Output the (X, Y) coordinate of the center of the cell containing the given text.  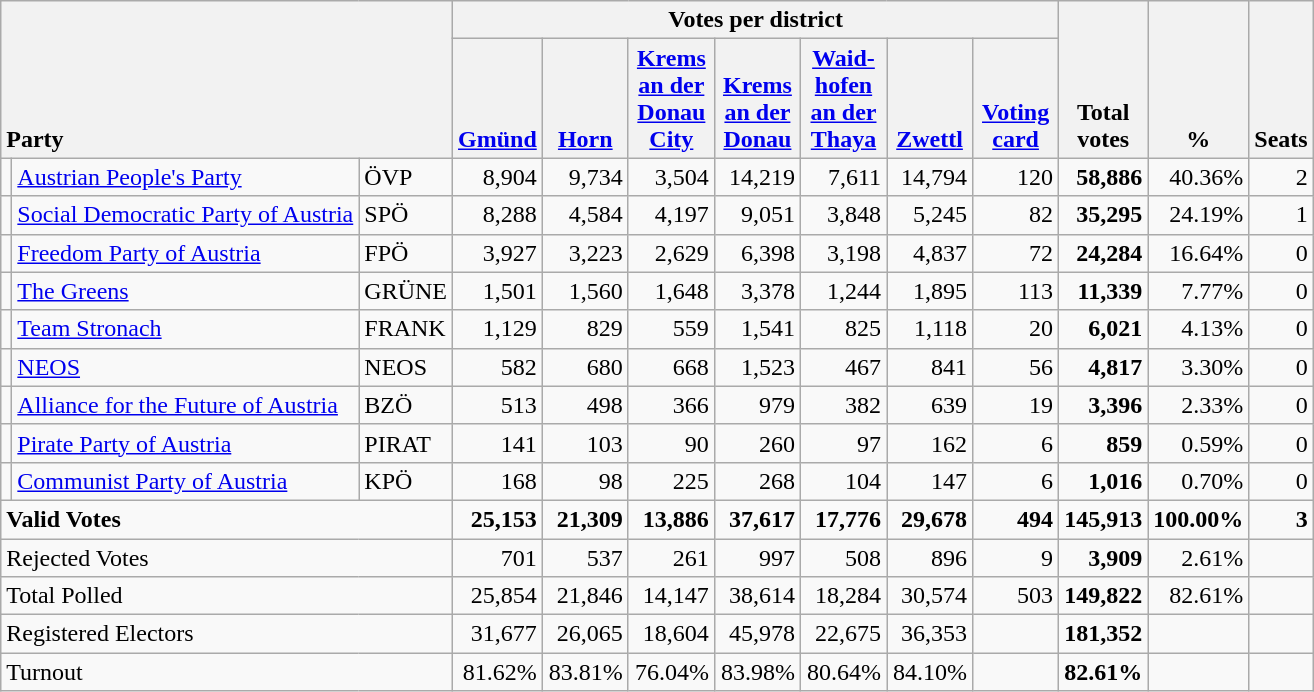
3.30% (1198, 367)
4,817 (1104, 367)
Turnout (227, 672)
82 (1016, 215)
90 (671, 443)
7.77% (1198, 291)
3,927 (498, 253)
9 (1016, 557)
825 (843, 329)
37,617 (757, 519)
4,584 (585, 215)
21,309 (585, 519)
829 (585, 329)
149,822 (1104, 596)
680 (585, 367)
2,629 (671, 253)
Gmünd (498, 98)
36,353 (930, 634)
1,244 (843, 291)
3,396 (1104, 405)
494 (1016, 519)
6,398 (757, 253)
80.64% (843, 672)
537 (585, 557)
1,523 (757, 367)
18,284 (843, 596)
PIRAT (406, 443)
181,352 (1104, 634)
14,219 (757, 177)
2.33% (1198, 405)
Totalvotes (1104, 80)
58,886 (1104, 177)
168 (498, 481)
24.19% (1198, 215)
1,129 (498, 329)
559 (671, 329)
503 (1016, 596)
14,147 (671, 596)
BZÖ (406, 405)
Registered Electors (227, 634)
6,021 (1104, 329)
83.81% (585, 672)
16.64% (1198, 253)
1,541 (757, 329)
141 (498, 443)
Kremsan derDonauCity (671, 98)
9,051 (757, 215)
4,197 (671, 215)
582 (498, 367)
1,560 (585, 291)
Horn (585, 98)
3,848 (843, 215)
979 (757, 405)
2.61% (1198, 557)
104 (843, 481)
896 (930, 557)
100.00% (1198, 519)
FRANK (406, 329)
701 (498, 557)
Pirate Party of Austria (186, 443)
225 (671, 481)
8,904 (498, 177)
8,288 (498, 215)
3,504 (671, 177)
19 (1016, 405)
Seats (1281, 80)
Total Polled (227, 596)
Valid Votes (227, 519)
Rejected Votes (227, 557)
72 (1016, 253)
Alliance for the Future of Austria (186, 405)
Freedom Party of Austria (186, 253)
ÖVP (406, 177)
382 (843, 405)
56 (1016, 367)
22,675 (843, 634)
13,886 (671, 519)
7,611 (843, 177)
1 (1281, 215)
35,295 (1104, 215)
4.13% (1198, 329)
The Greens (186, 291)
3 (1281, 519)
162 (930, 443)
11,339 (1104, 291)
1,648 (671, 291)
145,913 (1104, 519)
508 (843, 557)
76.04% (671, 672)
17,776 (843, 519)
31,677 (498, 634)
Waid-hofenan derThaya (843, 98)
103 (585, 443)
2 (1281, 177)
Communist Party of Austria (186, 481)
97 (843, 443)
21,846 (585, 596)
18,604 (671, 634)
Team Stronach (186, 329)
KPÖ (406, 481)
84.10% (930, 672)
3,909 (1104, 557)
29,678 (930, 519)
4,837 (930, 253)
1,016 (1104, 481)
498 (585, 405)
SPÖ (406, 215)
40.36% (1198, 177)
3,198 (843, 253)
Kremsan derDonau (757, 98)
24,284 (1104, 253)
45,978 (757, 634)
1,501 (498, 291)
14,794 (930, 177)
261 (671, 557)
113 (1016, 291)
366 (671, 405)
1,118 (930, 329)
639 (930, 405)
997 (757, 557)
268 (757, 481)
467 (843, 367)
Party (227, 80)
5,245 (930, 215)
260 (757, 443)
% (1198, 80)
841 (930, 367)
3,378 (757, 291)
98 (585, 481)
859 (1104, 443)
30,574 (930, 596)
Zwettl (930, 98)
Social Democratic Party of Austria (186, 215)
0.59% (1198, 443)
147 (930, 481)
513 (498, 405)
20 (1016, 329)
Austrian People's Party (186, 177)
1,895 (930, 291)
25,153 (498, 519)
668 (671, 367)
83.98% (757, 672)
25,854 (498, 596)
GRÜNE (406, 291)
120 (1016, 177)
9,734 (585, 177)
Votingcard (1016, 98)
3,223 (585, 253)
26,065 (585, 634)
FPÖ (406, 253)
0.70% (1198, 481)
81.62% (498, 672)
38,614 (757, 596)
Votes per district (756, 20)
